Determine the (X, Y) coordinate at the center of the cell enclosing the given text.  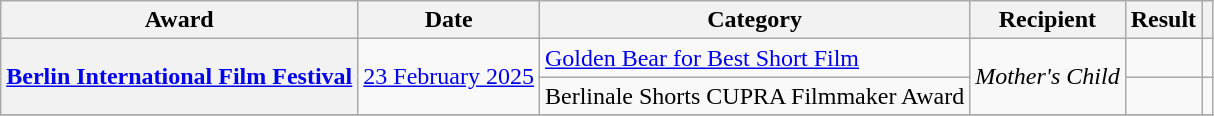
Recipient (1048, 20)
Category (755, 20)
23 February 2025 (449, 77)
Berlinale Shorts CUPRA Filmmaker Award (755, 96)
Date (449, 20)
Mother's Child (1048, 77)
Result (1163, 20)
Award (180, 20)
Golden Bear for Best Short Film (755, 58)
Berlin International Film Festival (180, 77)
